For the text-containing cell, return its midpoint in [x, y] coordinate format. 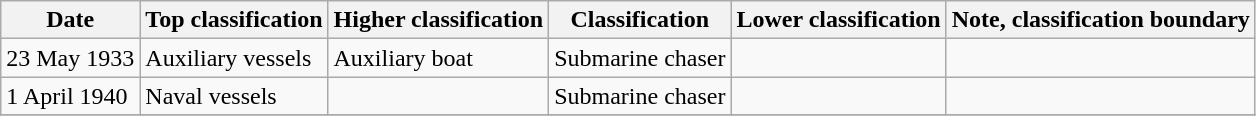
Date [70, 20]
1 April 1940 [70, 96]
Classification [640, 20]
Note, classification boundary [1100, 20]
Naval vessels [234, 96]
Top classification [234, 20]
Auxiliary vessels [234, 58]
23 May 1933 [70, 58]
Higher classification [438, 20]
Auxiliary boat [438, 58]
Lower classification [838, 20]
